Determine the [x, y] coordinate at the center of the cell enclosing the given text.  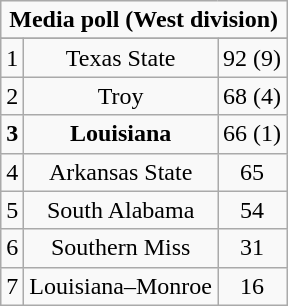
92 (9) [252, 58]
Arkansas State [121, 172]
South Alabama [121, 210]
66 (1) [252, 134]
31 [252, 248]
Troy [121, 96]
1 [12, 58]
7 [12, 286]
Southern Miss [121, 248]
54 [252, 210]
65 [252, 172]
3 [12, 134]
2 [12, 96]
16 [252, 286]
Texas State [121, 58]
Louisiana [121, 134]
Media poll (West division) [144, 20]
6 [12, 248]
68 (4) [252, 96]
Louisiana–Monroe [121, 286]
4 [12, 172]
5 [12, 210]
